Scan for the cell matching the given text and deliver its (X, Y) coordinate at center. 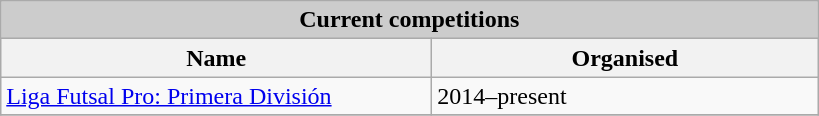
Organised (625, 58)
Liga Futsal Pro: Primera División (216, 96)
Name (216, 58)
Current competitions (410, 20)
2014–present (625, 96)
